Return the [X, Y] coordinate for the center point of the cell that contains the specified text.  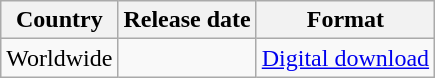
Digital download [345, 58]
Worldwide [60, 58]
Release date [187, 20]
Country [60, 20]
Format [345, 20]
